For the text-containing cell, return its midpoint in (x, y) coordinate format. 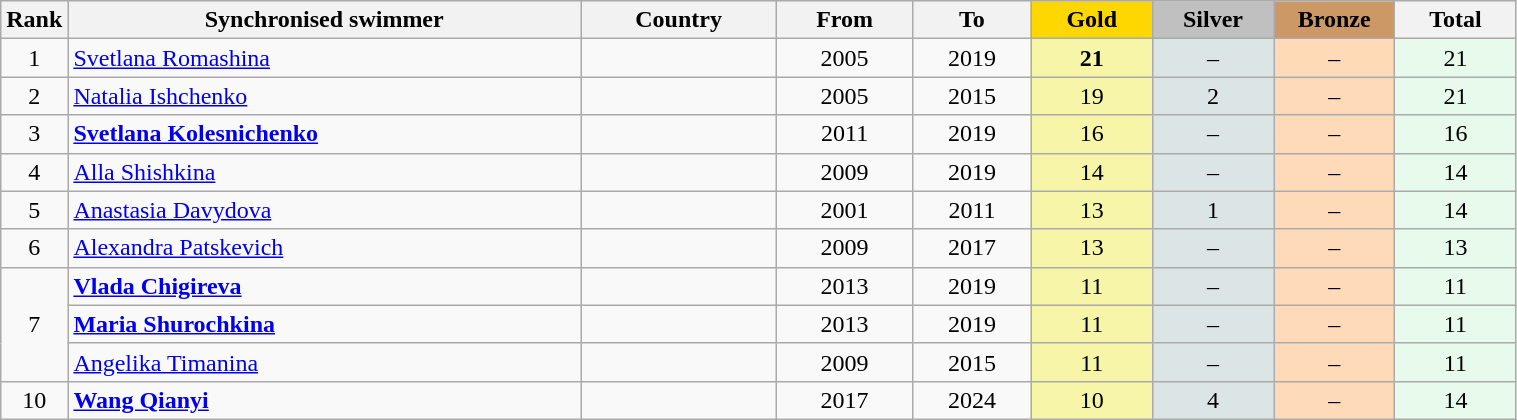
7 (34, 324)
2024 (972, 400)
To (972, 20)
3 (34, 134)
Gold (1092, 20)
Vlada Chigireva (324, 286)
Wang Qianyi (324, 400)
Svetlana Kolesnichenko (324, 134)
Maria Shurochkina (324, 324)
Total (1456, 20)
From (845, 20)
Angelika Timanina (324, 362)
5 (34, 210)
6 (34, 248)
Natalia Ishchenko (324, 96)
Country (679, 20)
2001 (845, 210)
Alla Shishkina (324, 172)
Svetlana Romashina (324, 58)
Rank (34, 20)
Alexandra Patskevich (324, 248)
Silver (1212, 20)
Bronze (1334, 20)
19 (1092, 96)
Anastasia Davydova (324, 210)
Synchronised swimmer (324, 20)
